Capture the cell that displays the provided text and extract its [X, Y] central coordinate. 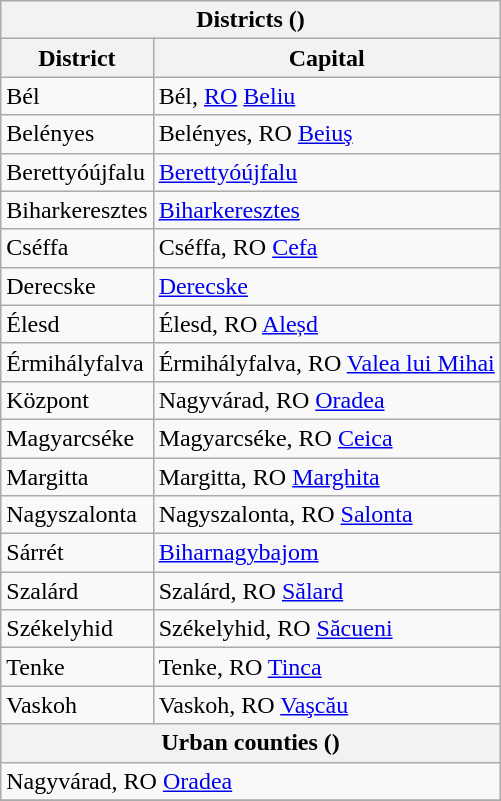
District [77, 58]
Vaskoh [77, 705]
Bél [77, 96]
Tenke, RO Tinca [326, 667]
Magyarcséke, RO Ceica [326, 438]
Székelyhid [77, 629]
Élesd, RO Aleșd [326, 324]
Nagyszalonta, RO Salonta [326, 515]
Belényes, RO Beiuş [326, 134]
Sárrét [77, 553]
Districts () [251, 20]
Központ [77, 400]
Bél, RO Beliu [326, 96]
Capital [326, 58]
Székelyhid, RO Săcueni [326, 629]
Urban counties () [251, 743]
Szalárd, RO Sălard [326, 591]
Margitta [77, 477]
Érmihályfalva, RO Valea lui Mihai [326, 362]
Margitta, RO Marghita [326, 477]
Cséffa, RO Cefa [326, 248]
Érmihályfalva [77, 362]
Cséffa [77, 248]
Szalárd [77, 591]
Biharnagybajom [326, 553]
Nagyszalonta [77, 515]
Élesd [77, 324]
Belényes [77, 134]
Vaskoh, RO Vaşcău [326, 705]
Magyarcséke [77, 438]
Tenke [77, 667]
